From the cell containing the given text, extract its center point as (X, Y) coordinate. 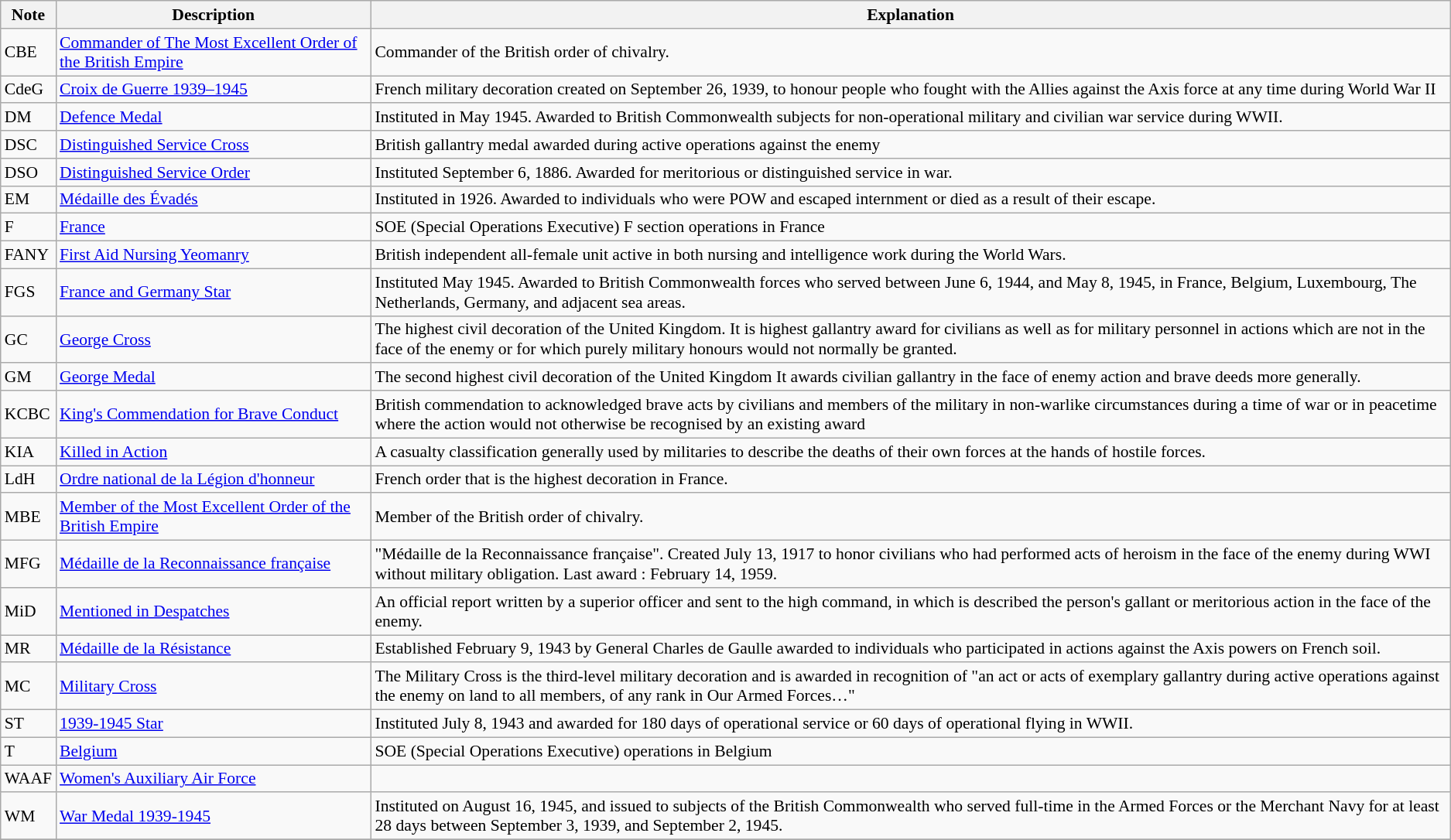
George Medal (214, 377)
British gallantry medal awarded during active operations against the enemy (910, 145)
MR (28, 649)
KIA (28, 452)
Instituted July 8, 1943 and awarded for 180 days of operational service or 60 days of operational flying in WWII. (910, 724)
Ordre national de la Légion d'honneur (214, 480)
FANY (28, 255)
France (214, 227)
SOE (Special Operations Executive) operations in Belgium (910, 751)
First Aid Nursing Yeomanry (214, 255)
Distinguished Service Order (214, 172)
War Medal 1939-1945 (214, 817)
Defence Medal (214, 118)
ST (28, 724)
The second highest civil decoration of the United Kingdom It awards civilian gallantry in the face of enemy action and brave deeds more generally. (910, 377)
MiD (28, 611)
F (28, 227)
Established February 9, 1943 by General Charles de Gaulle awarded to individuals who participated in actions against the Axis powers on French soil. (910, 649)
Description (214, 15)
KCBC (28, 415)
Military Cross (214, 687)
EM (28, 200)
Médaille de la Reconnaissance française (214, 565)
MC (28, 687)
MBE (28, 517)
WAAF (28, 779)
Mentioned in Despatches (214, 611)
Member of the British order of chivalry. (910, 517)
DM (28, 118)
Croix de Guerre 1939–1945 (214, 90)
LdH (28, 480)
Instituted September 6, 1886. Awarded for meritorious or distinguished service in war. (910, 172)
George Cross (214, 339)
Women's Auxiliary Air Force (214, 779)
Member of the Most Excellent Order of the British Empire (214, 517)
CBE (28, 53)
GM (28, 377)
Commander of The Most Excellent Order of the British Empire (214, 53)
France and Germany Star (214, 292)
Médaille de la Résistance (214, 649)
DSO (28, 172)
CdeG (28, 90)
Instituted in 1926. Awarded to individuals who were POW and escaped internment or died as a result of their escape. (910, 200)
GC (28, 339)
1939-1945 Star (214, 724)
A casualty classification generally used by militaries to describe the deaths of their own forces at the hands of hostile forces. (910, 452)
Instituted in May 1945. Awarded to British Commonwealth subjects for non-operational military and civilian war service during WWII. (910, 118)
SOE (Special Operations Executive) F section operations in France (910, 227)
Médaille des Évadés (214, 200)
Belgium (214, 751)
Killed in Action (214, 452)
King's Commendation for Brave Conduct (214, 415)
FGS (28, 292)
Explanation (910, 15)
WM (28, 817)
British independent all-female unit active in both nursing and intelligence work during the World Wars. (910, 255)
French order that is the highest decoration in France. (910, 480)
Note (28, 15)
Distinguished Service Cross (214, 145)
DSC (28, 145)
Commander of the British order of chivalry. (910, 53)
MFG (28, 565)
T (28, 751)
